Return (X, Y) of the center of cell containing provided text 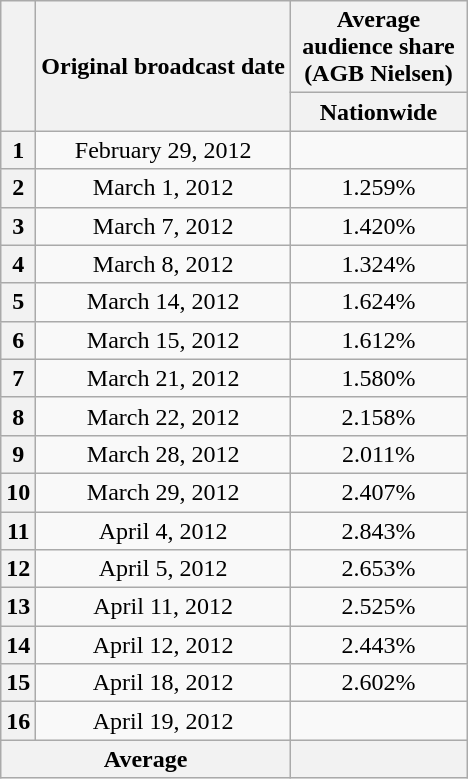
March 1, 2012 (164, 188)
Nationwide (378, 112)
16 (18, 721)
March 15, 2012 (164, 340)
7 (18, 378)
8 (18, 416)
2.602% (378, 683)
2.443% (378, 645)
11 (18, 531)
Average (146, 759)
3 (18, 226)
March 21, 2012 (164, 378)
2.011% (378, 454)
2.525% (378, 607)
1.420% (378, 226)
Average audience share(AGB Nielsen) (378, 47)
April 11, 2012 (164, 607)
2.407% (378, 492)
April 12, 2012 (164, 645)
March 22, 2012 (164, 416)
1.259% (378, 188)
6 (18, 340)
1.612% (378, 340)
12 (18, 569)
February 29, 2012 (164, 150)
March 7, 2012 (164, 226)
4 (18, 264)
March 8, 2012 (164, 264)
2 (18, 188)
1.580% (378, 378)
1 (18, 150)
10 (18, 492)
2.158% (378, 416)
2.843% (378, 531)
Original broadcast date (164, 66)
April 19, 2012 (164, 721)
1.324% (378, 264)
5 (18, 302)
13 (18, 607)
March 14, 2012 (164, 302)
March 29, 2012 (164, 492)
2.653% (378, 569)
1.624% (378, 302)
9 (18, 454)
April 18, 2012 (164, 683)
14 (18, 645)
15 (18, 683)
April 4, 2012 (164, 531)
March 28, 2012 (164, 454)
April 5, 2012 (164, 569)
